Determine the (X, Y) coordinate at the center of the cell enclosing the given text.  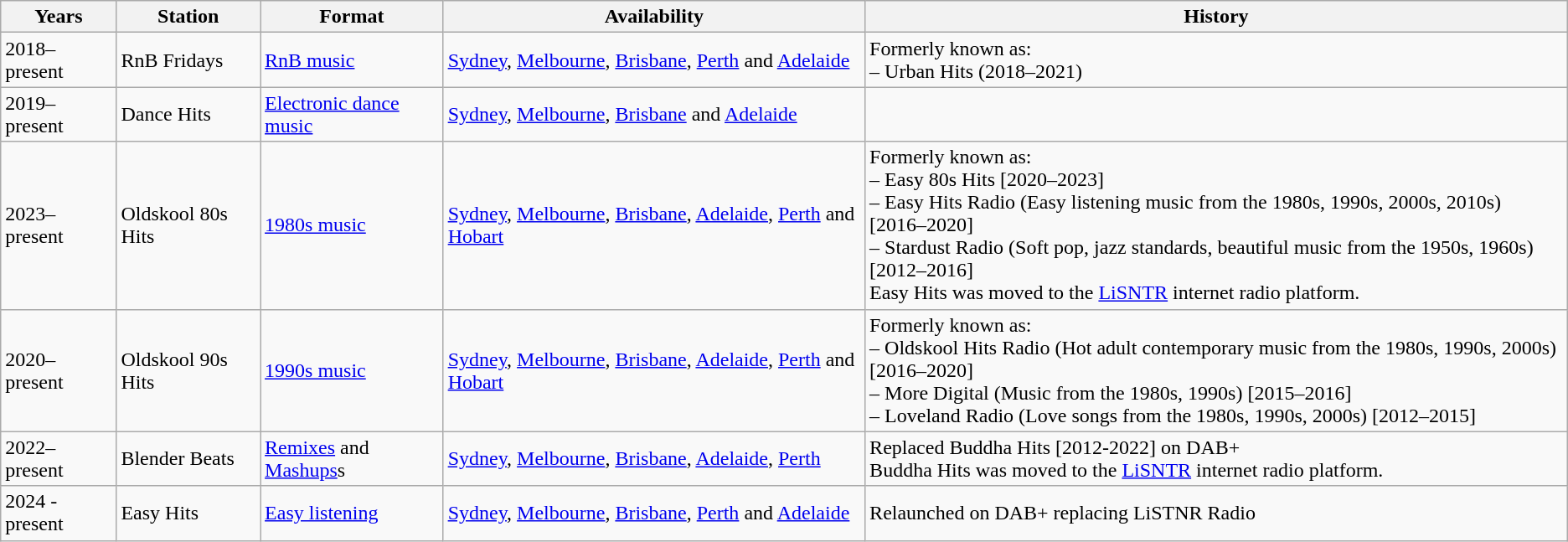
History (1216, 17)
Availability (653, 17)
2023–present (59, 225)
Station (188, 17)
RnB Fridays (188, 60)
Formerly known as: – Urban Hits (2018–2021) (1216, 60)
Oldskool 90s Hits (188, 370)
2019–present (59, 114)
Dance Hits (188, 114)
1990s music (352, 370)
2024 - present (59, 513)
2020–present (59, 370)
Oldskool 80s Hits (188, 225)
Blender Beats (188, 459)
Remixes and Mashupss (352, 459)
2022–present (59, 459)
Electronic dance music (352, 114)
Easy listening (352, 513)
Sydney, Melbourne, Brisbane and Adelaide (653, 114)
Years (59, 17)
Sydney, Melbourne, Brisbane, Adelaide, Perth (653, 459)
Relaunched on DAB+ replacing LiSTNR Radio (1216, 513)
1980s music (352, 225)
2018–present (59, 60)
Format (352, 17)
RnB music (352, 60)
Easy Hits (188, 513)
Replaced Buddha Hits [2012-2022] on DAB+ Buddha Hits was moved to the LiSNTR internet radio platform. (1216, 459)
